For the text-containing cell, return its midpoint in (x, y) coordinate format. 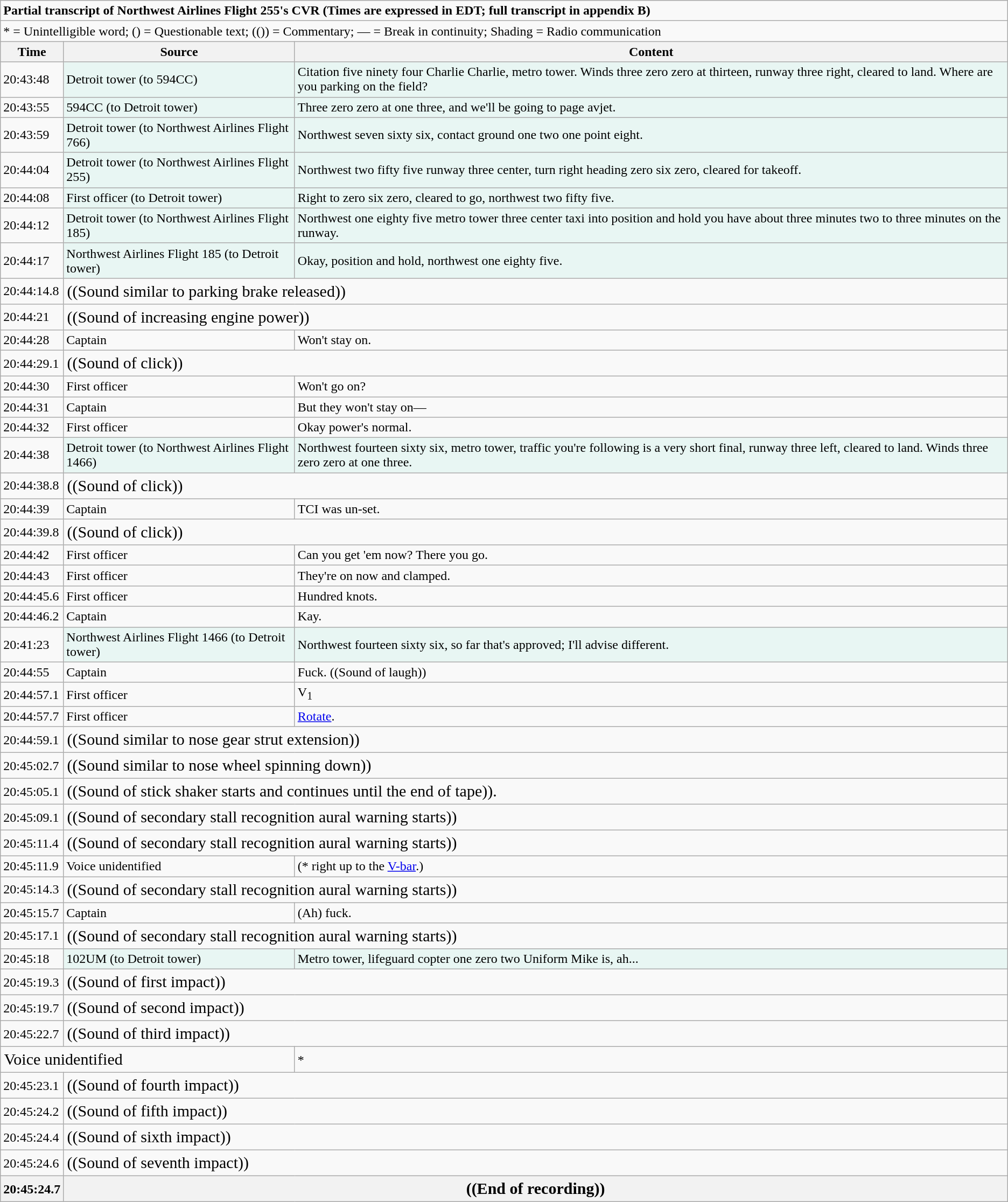
Three zero zero at one three, and we'll be going to page avjet. (651, 107)
Fuck. ((Sound of laugh)) (651, 672)
20:44:17 (32, 261)
20:44:57.1 (32, 694)
Content (651, 52)
((Sound of fifth impact)) (535, 1112)
((Sound similar to parking brake released)) (535, 291)
102UM (to Detroit tower) (179, 959)
((Sound similar to nose wheel spinning down)) (535, 766)
Rotate. (651, 716)
20:44:30 (32, 386)
20:45:14.3 (32, 890)
20:44:12 (32, 225)
Won't go on? (651, 386)
20:44:59.1 (32, 740)
20:44:57.7 (32, 716)
20:44:46.2 (32, 617)
20:43:59 (32, 135)
V1 (651, 694)
Detroit tower (to Northwest Airlines Flight 185) (179, 225)
20:45:11.9 (32, 866)
20:44:14.8 (32, 291)
Okay power's normal. (651, 428)
Northwest seven sixty six, contact ground one two one point eight. (651, 135)
Northwest Airlines Flight 1466 (to Detroit tower) (179, 644)
Time (32, 52)
They're on now and clamped. (651, 576)
Detroit tower (to Northwest Airlines Flight 766) (179, 135)
20:45:17.1 (32, 936)
20:44:42 (32, 555)
Northwest Airlines Flight 185 (to Detroit tower) (179, 261)
594CC (to Detroit tower) (179, 107)
TCI was un-set. (651, 509)
* = Unintelligible word; () = Questionable text; (()) = Commentary; — = Break in continuity; Shading = Radio communication (504, 31)
((Sound of stick shaker starts and continues until the end of tape)). (535, 792)
First officer (to Detroit tower) (179, 198)
20:44:38 (32, 456)
20:45:23.1 (32, 1086)
20:44:04 (32, 170)
20:44:21 (32, 317)
((Sound of second impact)) (535, 1008)
Detroit tower (to Northwest Airlines Flight 255) (179, 170)
Right to zero six zero, cleared to go, northwest two fifty five. (651, 198)
20:45:02.7 (32, 766)
(* right up to the V-bar.) (651, 866)
20:45:24.7 (32, 1189)
20:45:24.6 (32, 1163)
((End of recording)) (535, 1189)
Detroit tower (to Northwest Airlines Flight 1466) (179, 456)
20:44:31 (32, 407)
Northwest two fifty five runway three center, turn right heading zero six zero, cleared for takeoff. (651, 170)
20:44:29.1 (32, 363)
20:44:45.6 (32, 596)
20:44:32 (32, 428)
Partial transcript of Northwest Airlines Flight 255's CVR (Times are expressed in EDT; full transcript in appendix B) (504, 11)
20:45:24.4 (32, 1137)
20:45:18 (32, 959)
Metro tower, lifeguard copter one zero two Uniform Mike is, ah... (651, 959)
(Ah) fuck. (651, 913)
20:45:22.7 (32, 1034)
But they won't stay on— (651, 407)
* (651, 1060)
((Sound of fourth impact)) (535, 1086)
20:45:19.7 (32, 1008)
20:45:15.7 (32, 913)
20:44:43 (32, 576)
20:45:19.3 (32, 982)
((Sound of third impact)) (535, 1034)
((Sound of sixth impact)) (535, 1137)
((Sound of first impact)) (535, 982)
((Sound similar to nose gear strut extension)) (535, 740)
Okay, position and hold, northwest one eighty five. (651, 261)
Can you get 'em now? There you go. (651, 555)
20:45:09.1 (32, 817)
Northwest fourteen sixty six, so far that's approved; I'll advise different. (651, 644)
20:44:28 (32, 340)
20:44:39 (32, 509)
20:44:08 (32, 198)
Northwest one eighty five metro tower three center taxi into position and hold you have about three minutes two to three minutes on the runway. (651, 225)
Detroit tower (to 594CC) (179, 80)
20:44:38.8 (32, 486)
((Sound of increasing engine power)) (535, 317)
20:45:11.4 (32, 843)
20:45:05.1 (32, 792)
20:44:55 (32, 672)
20:41:23 (32, 644)
20:45:24.2 (32, 1112)
((Sound of seventh impact)) (535, 1163)
20:43:48 (32, 80)
Kay. (651, 617)
Won't stay on. (651, 340)
Hundred knots. (651, 596)
20:43:55 (32, 107)
20:44:39.8 (32, 532)
Source (179, 52)
